Extract the (X, Y) coordinate from the center of the cell holding the provided text.  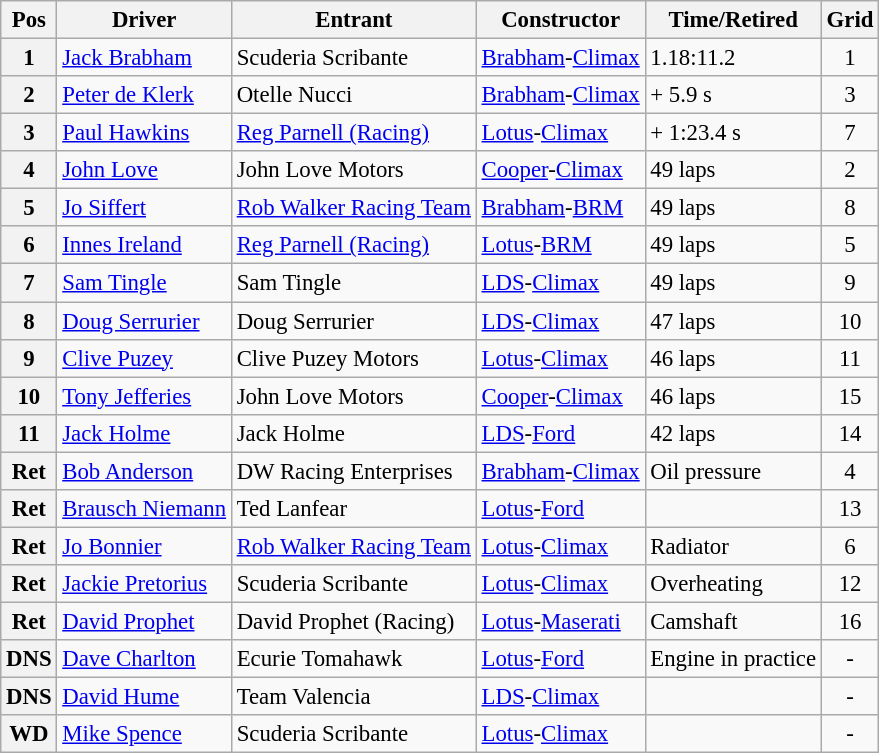
Brausch Niemann (144, 509)
1.18:11.2 (733, 58)
Lotus-Maserati (560, 621)
Peter de Klerk (144, 95)
+ 5.9 s (733, 95)
Entrant (354, 20)
12 (850, 584)
DW Racing Enterprises (354, 471)
Ecurie Tomahawk (354, 659)
15 (850, 396)
Oil pressure (733, 471)
Driver (144, 20)
Brabham-BRM (560, 208)
+ 1:23.4 s (733, 133)
16 (850, 621)
13 (850, 509)
42 laps (733, 433)
Ted Lanfear (354, 509)
Pos (29, 20)
WD (29, 734)
Jackie Pretorius (144, 584)
Overheating (733, 584)
Mike Spence (144, 734)
Paul Hawkins (144, 133)
Clive Puzey (144, 358)
Constructor (560, 20)
Jack Brabham (144, 58)
Dave Charlton (144, 659)
Lotus-BRM (560, 245)
Tony Jefferies (144, 396)
47 laps (733, 321)
David Hume (144, 697)
Jo Bonnier (144, 546)
Clive Puzey Motors (354, 358)
John Love (144, 170)
Radiator (733, 546)
David Prophet (144, 621)
Otelle Nucci (354, 95)
Jo Siffert (144, 208)
Team Valencia (354, 697)
David Prophet (Racing) (354, 621)
Engine in practice (733, 659)
Grid (850, 20)
14 (850, 433)
Camshaft (733, 621)
Time/Retired (733, 20)
LDS-Ford (560, 433)
Innes Ireland (144, 245)
Bob Anderson (144, 471)
